Search for the cell housing the specified text and yield its (x, y) center coordinate. 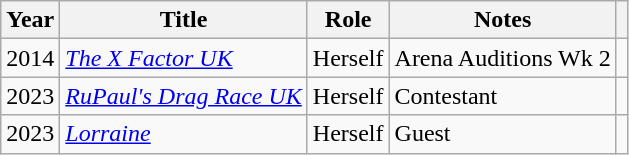
The X Factor UK (184, 58)
Role (348, 20)
Arena Auditions Wk 2 (502, 58)
Year (30, 20)
Notes (502, 20)
Lorraine (184, 134)
Guest (502, 134)
RuPaul's Drag Race UK (184, 96)
2014 (30, 58)
Title (184, 20)
Contestant (502, 96)
